For the text-containing cell, return its midpoint in (x, y) coordinate format. 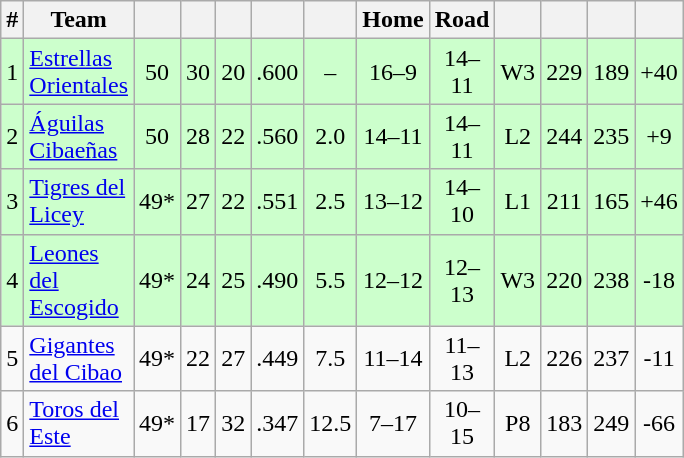
Road (462, 20)
-18 (660, 280)
244 (564, 136)
220 (564, 280)
12.5 (330, 424)
238 (612, 280)
+40 (660, 72)
Home (393, 20)
226 (564, 358)
237 (612, 358)
1 (12, 72)
.600 (278, 72)
3 (12, 202)
28 (198, 136)
16–9 (393, 72)
30 (198, 72)
10–15 (462, 424)
235 (612, 136)
165 (612, 202)
183 (564, 424)
-11 (660, 358)
2 (12, 136)
Team (79, 20)
Toros del Este (79, 424)
– (330, 72)
P8 (518, 424)
7–17 (393, 424)
12–12 (393, 280)
11–13 (462, 358)
.560 (278, 136)
Leones del Escogido (79, 280)
229 (564, 72)
2.5 (330, 202)
13–12 (393, 202)
24 (198, 280)
12–13 (462, 280)
211 (564, 202)
.551 (278, 202)
L1 (518, 202)
5 (12, 358)
Gigantes del Cibao (79, 358)
20 (234, 72)
32 (234, 424)
25 (234, 280)
7.5 (330, 358)
+9 (660, 136)
# (12, 20)
Águilas Cibaeñas (79, 136)
4 (12, 280)
249 (612, 424)
Estrellas Orientales (79, 72)
189 (612, 72)
2.0 (330, 136)
6 (12, 424)
+46 (660, 202)
.347 (278, 424)
.490 (278, 280)
-66 (660, 424)
14–10 (462, 202)
11–14 (393, 358)
.449 (278, 358)
Tigres del Licey (79, 202)
5.5 (330, 280)
17 (198, 424)
